From the cell containing the given text, extract its center point as [X, Y] coordinate. 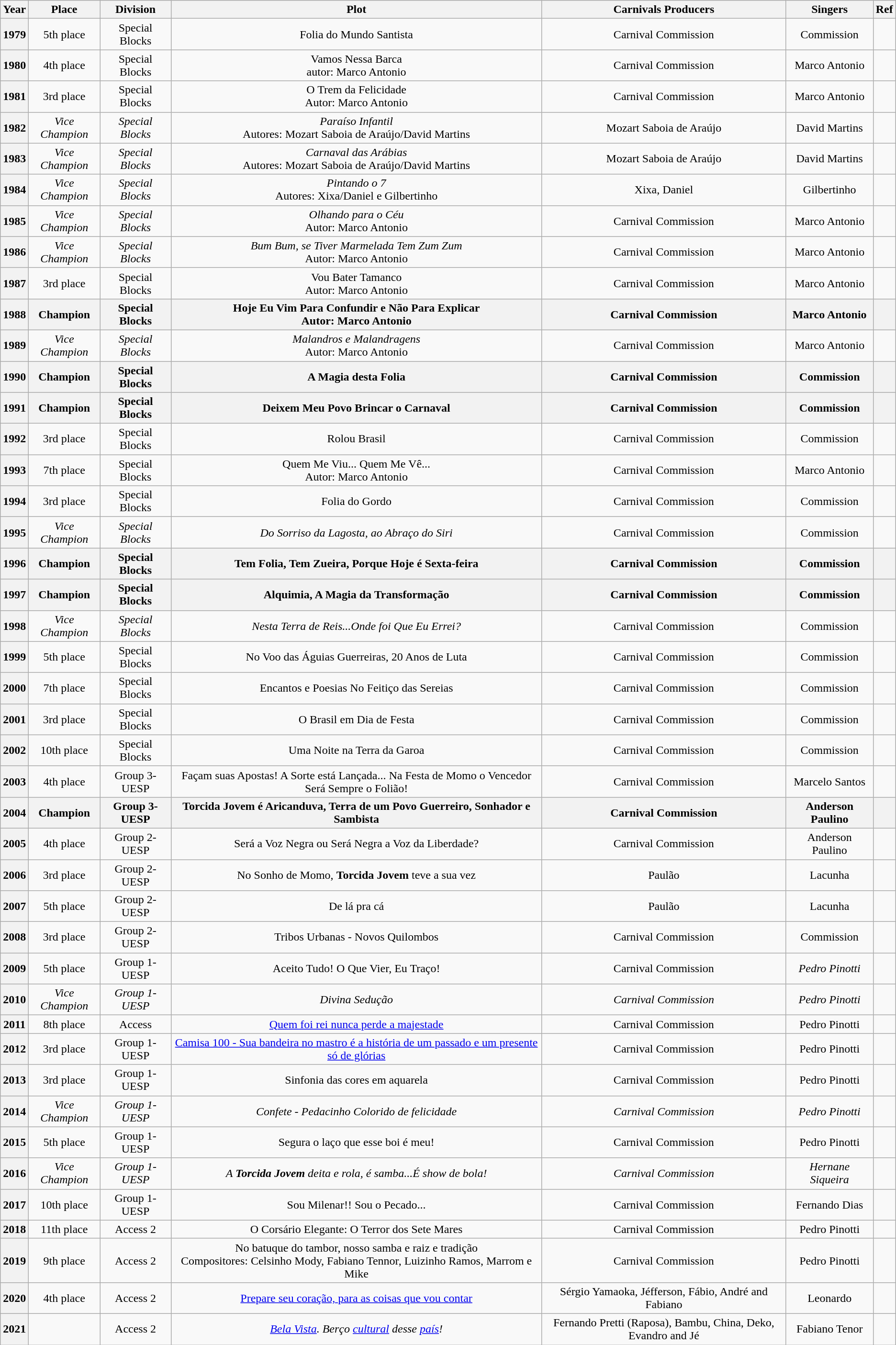
Pintando o 7Autores: Xixa/Daniel e Gilbertinho [357, 190]
2014 [14, 1111]
Fernando Dias [829, 1204]
Quem Me Viu... Quem Me Vê...Autor: Marco Antonio [357, 470]
Plot [357, 10]
Vamos Nessa Barcaautor: Marco Antonio [357, 65]
Torcida Jovem é Aricanduva, Terra de um Povo Guerreiro, Sonhador e Sambista [357, 813]
Sinfonia das cores em aquarela [357, 1080]
2020 [14, 1298]
Hernane Siqueira [829, 1174]
Segura o laço que esse boi é meu! [357, 1142]
Carnaval das ArábiasAutores: Mozart Saboia de Araújo/David Martins [357, 159]
Access [135, 1024]
Bela Vista. Berço cultural desse país! [357, 1329]
Xixa, Daniel [664, 190]
Divina Sedução [357, 999]
Tribos Urbanas - Novos Quilombos [357, 937]
2005 [14, 843]
2016 [14, 1174]
Deixem Meu Povo Brincar o Carnaval [357, 408]
1995 [14, 532]
2019 [14, 1260]
Place [64, 10]
Folia do Gordo [357, 502]
1986 [14, 252]
Leonardo [829, 1298]
1979 [14, 34]
Paraíso InfantilAutores: Mozart Saboia de Araújo/David Martins [357, 127]
Nesta Terra de Reis...Onde foi Que Eu Errei? [357, 626]
Sérgio Yamaoka, Jéfferson, Fábio, André and Fabiano [664, 1298]
1998 [14, 626]
Fabiano Tenor [829, 1329]
Do Sorriso da Lagosta, ao Abraço do Siri [357, 532]
Olhando para o CéuAutor: Marco Antonio [357, 221]
11th place [64, 1229]
1985 [14, 221]
2012 [14, 1049]
1996 [14, 564]
Fernando Pretti (Raposa), Bambu, China, Deko, Evandro and Jé [664, 1329]
O Trem da FelicidadeAutor: Marco Antonio [357, 97]
1984 [14, 190]
Façam suas Apostas! A Sorte está Lançada... Na Festa de Momo o Vencedor Será Sempre o Folião! [357, 781]
No Sonho de Momo, Torcida Jovem teve a sua vez [357, 875]
1982 [14, 127]
Sou Milenar!! Sou o Pecado... [357, 1204]
Marcelo Santos [829, 781]
Encantos e Poesias No Feitiço das Sereias [357, 688]
1987 [14, 283]
2000 [14, 688]
2004 [14, 813]
2017 [14, 1204]
1992 [14, 439]
2011 [14, 1024]
No Voo das Águias Guerreiras, 20 Anos de Luta [357, 657]
O Corsário Elegante: O Terror dos Sete Mares [357, 1229]
2021 [14, 1329]
No batuque do tambor, nosso samba e raiz e tradiçãoCompositores: Celsinho Mody, Fabiano Tennor, Luizinho Ramos, Marrom e Mike [357, 1260]
Malandros e MalandragensAutor: Marco Antonio [357, 346]
2003 [14, 781]
2018 [14, 1229]
2008 [14, 937]
1983 [14, 159]
Bum Bum, se Tiver Marmelada Tem Zum ZumAutor: Marco Antonio [357, 252]
A Torcida Jovem deita e rola, é samba...É show de bola! [357, 1174]
Division [135, 10]
Uma Noite na Terra da Garoa [357, 751]
Year [14, 10]
2009 [14, 969]
1989 [14, 346]
2006 [14, 875]
De lá pra cá [357, 907]
O Brasil em Dia de Festa [357, 719]
1993 [14, 470]
Será a Voz Negra ou Será Negra a Voz da Liberdade? [357, 843]
Camisa 100 - Sua bandeira no mastro é a história de um passado e um presente só de glórias [357, 1049]
1997 [14, 594]
Ref [885, 10]
2015 [14, 1142]
Aceito Tudo! O Que Vier, Eu Traço! [357, 969]
1990 [14, 376]
Quem foi rei nunca perde a majestade [357, 1024]
Folia do Mundo Santista [357, 34]
Confete - Pedacinho Colorido de felicidade [357, 1111]
1980 [14, 65]
1991 [14, 408]
Prepare seu coração, para as coisas que vou contar [357, 1298]
Carnivals Producers [664, 10]
1981 [14, 97]
Vou Bater TamancoAutor: Marco Antonio [357, 283]
8th place [64, 1024]
2002 [14, 751]
1988 [14, 314]
9th place [64, 1260]
1999 [14, 657]
1994 [14, 502]
Hoje Eu Vim Para Confundir e Não Para ExplicarAutor: Marco Antonio [357, 314]
2001 [14, 719]
2007 [14, 907]
Alquimia, A Magia da Transformação [357, 594]
2010 [14, 999]
Gilbertinho [829, 190]
Rolou Brasil [357, 439]
Tem Folia, Tem Zueira, Porque Hoje é Sexta-feira [357, 564]
2013 [14, 1080]
A Magia desta Folia [357, 376]
Singers [829, 10]
